Locate the cell with the specified text and output its (X, Y) center coordinate. 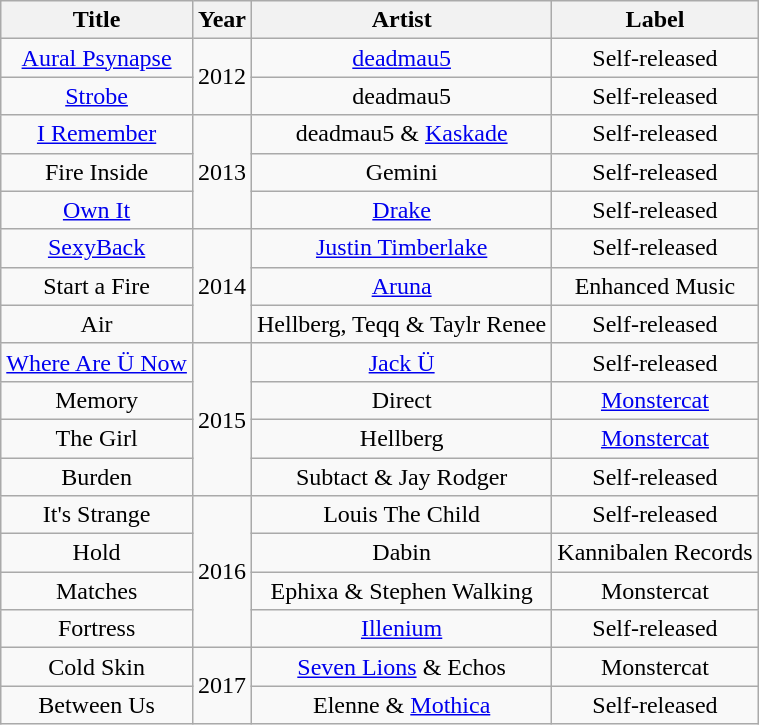
Memory (97, 400)
Gemini (401, 172)
Title (97, 20)
Hellberg, Teqq & Taylr Renee (401, 324)
Aruna (401, 286)
2012 (222, 77)
Subtact & Jay Rodger (401, 477)
Start a Fire (97, 286)
Hold (97, 553)
2014 (222, 286)
Strobe (97, 96)
Artist (401, 20)
Enhanced Music (655, 286)
SexyBack (97, 248)
Direct (401, 400)
Fire Inside (97, 172)
Air (97, 324)
Illenium (401, 629)
Elenne & Mothica (401, 705)
Year (222, 20)
Where Are Ü Now (97, 362)
Dabin (401, 553)
2017 (222, 686)
Label (655, 20)
Justin Timberlake (401, 248)
2016 (222, 572)
Drake (401, 210)
Fortress (97, 629)
Kannibalen Records (655, 553)
Own It (97, 210)
Jack Ü (401, 362)
Matches (97, 591)
It's Strange (97, 515)
Hellberg (401, 438)
deadmau5 & Kaskade (401, 134)
The Girl (97, 438)
2015 (222, 419)
Between Us (97, 705)
Aural Psynapse (97, 58)
2013 (222, 172)
Ephixa & Stephen Walking (401, 591)
Seven Lions & Echos (401, 667)
I Remember (97, 134)
Louis The Child (401, 515)
Cold Skin (97, 667)
Burden (97, 477)
